For the text-containing cell, return its midpoint in (X, Y) coordinate format. 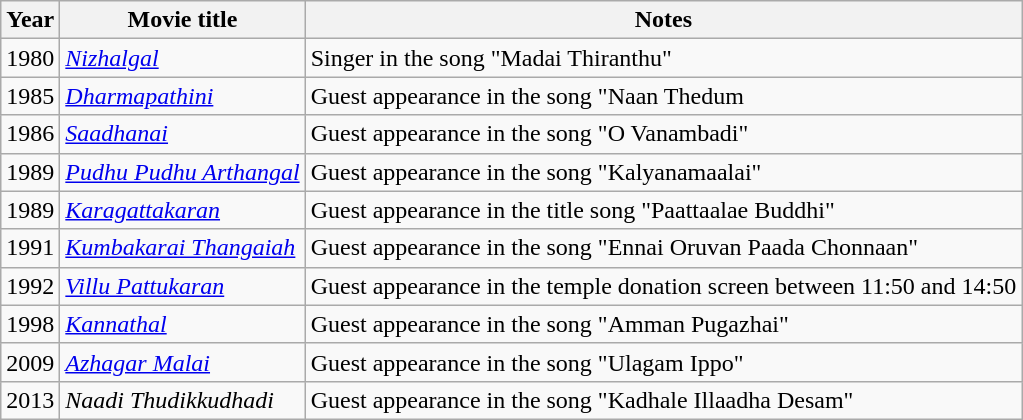
Singer in the song "Madai Thiranthu" (664, 58)
Kannathal (182, 324)
Pudhu Pudhu Arthangal (182, 172)
1998 (30, 324)
Guest appearance in the song "O Vanambadi" (664, 134)
Karagattakaran (182, 210)
Guest appearance in the temple donation screen between 11:50 and 14:50 (664, 286)
Guest appearance in the song "Ulagam Ippo" (664, 362)
1991 (30, 248)
Villu Pattukaran (182, 286)
Guest appearance in the song "Ennai Oruvan Paada Chonnaan" (664, 248)
Guest appearance in the song "Kadhale Illaadha Desam" (664, 400)
Kumbakarai Thangaiah (182, 248)
Naadi Thudikkudhadi (182, 400)
Nizhalgal (182, 58)
1985 (30, 96)
Year (30, 20)
Guest appearance in the song "Amman Pugazhai" (664, 324)
Guest appearance in the title song "Paattaalae Buddhi" (664, 210)
Notes (664, 20)
Movie title (182, 20)
2009 (30, 362)
Saadhanai (182, 134)
2013 (30, 400)
1980 (30, 58)
Guest appearance in the song "Naan Thedum (664, 96)
1992 (30, 286)
Dharmapathini (182, 96)
Guest appearance in the song "Kalyanamaalai" (664, 172)
Azhagar Malai (182, 362)
1986 (30, 134)
